Output the (X, Y) coordinate of the center of the cell containing the given text.  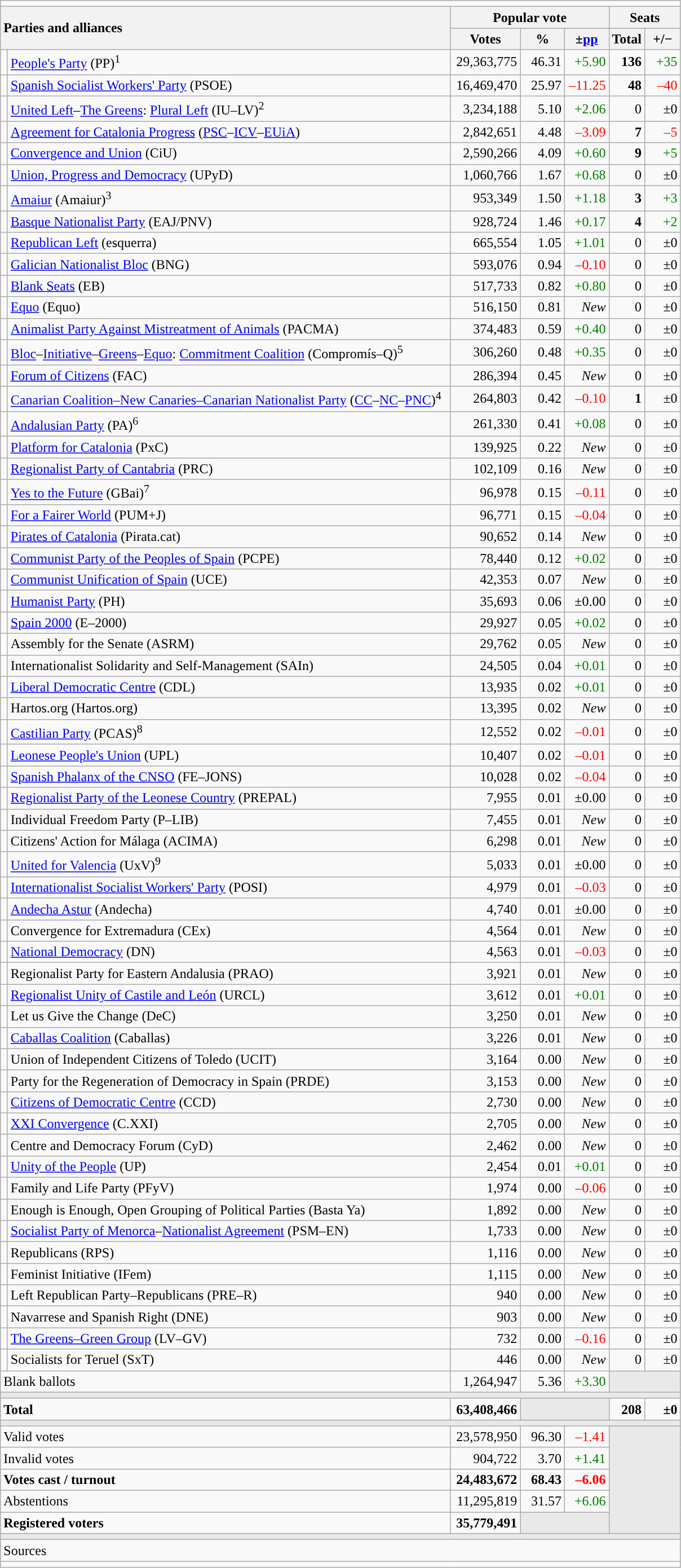
Platform for Catalonia (PxC) (229, 447)
+0.17 (586, 222)
665,554 (485, 243)
–6.06 (586, 1479)
United for Valencia (UxV)9 (229, 864)
Canarian Coalition–New Canaries–Canarian Nationalist Party (CC–NC–PNC)4 (229, 399)
953,349 (485, 199)
Family and Life Party (PFyV) (229, 1188)
Feminist Initiative (IFem) (229, 1274)
Leonese People's Union (UPL) (229, 755)
Humanist Party (PH) (229, 601)
31.57 (542, 1501)
0.82 (542, 286)
+0.60 (586, 153)
2,705 (485, 1124)
139,925 (485, 447)
3,612 (485, 995)
Abstentions (225, 1501)
2,730 (485, 1102)
Sources (340, 1551)
+1.01 (586, 243)
11,295,819 (485, 1501)
903 (485, 1317)
Agreement for Catalonia Progress (PSC–ICV–EUiA) (229, 132)
4,740 (485, 909)
Invalid votes (225, 1458)
Andecha Astur (Andecha) (229, 909)
+0.08 (586, 424)
+1.41 (586, 1458)
7,455 (485, 820)
People's Party (PP)1 (229, 62)
Regionalist Party of Cantabria (PRC) (229, 469)
Galician Nationalist Bloc (BNG) (229, 265)
Spanish Socialist Workers' Party (PSOE) (229, 85)
48 (627, 85)
+0.80 (586, 286)
+2.06 (586, 109)
1,974 (485, 1188)
% (542, 39)
Communist Unification of Spain (UCE) (229, 580)
102,109 (485, 469)
Equo (Equo) (229, 307)
90,652 (485, 537)
Individual Freedom Party (P–LIB) (229, 820)
Republican Left (esquerra) (229, 243)
96,978 (485, 492)
–0.16 (586, 1338)
0.22 (542, 447)
–0.06 (586, 1188)
29,363,775 (485, 62)
24,505 (485, 666)
2,590,266 (485, 153)
Let us Give the Change (DeC) (229, 1016)
+0.40 (586, 329)
208 (627, 1409)
1.46 (542, 222)
The Greens–Green Group (LV–GV) (229, 1338)
Internationalist Solidarity and Self-Management (SAIn) (229, 666)
2,454 (485, 1166)
Union of Independent Citizens of Toledo (UCIT) (229, 1059)
4,563 (485, 952)
96,771 (485, 516)
4,564 (485, 931)
374,483 (485, 329)
Castilian Party (PCAS)8 (229, 732)
3,234,188 (485, 109)
1.50 (542, 199)
4.48 (542, 132)
593,076 (485, 265)
+3 (663, 199)
Enough is Enough, Open Grouping of Political Parties (Basta Ya) (229, 1210)
3,164 (485, 1059)
7 (627, 132)
+5 (663, 153)
Party for the Regeneration of Democracy in Spain (PRDE) (229, 1081)
0.07 (542, 580)
928,724 (485, 222)
Liberal Democratic Centre (CDL) (229, 687)
940 (485, 1296)
+6.06 (586, 1501)
Republicans (RPS) (229, 1253)
–5 (663, 132)
1 (627, 399)
Forum of Citizens (FAC) (229, 376)
3,250 (485, 1016)
446 (485, 1360)
0.14 (542, 537)
6,298 (485, 841)
0.42 (542, 399)
Socialists for Teruel (SxT) (229, 1360)
4 (627, 222)
–0.11 (586, 492)
904,722 (485, 1458)
0.12 (542, 558)
136 (627, 62)
–11.25 (586, 85)
5.10 (542, 109)
+0.68 (586, 175)
1,892 (485, 1210)
3,226 (485, 1038)
35,693 (485, 601)
78,440 (485, 558)
–40 (663, 85)
29,927 (485, 623)
3 (627, 199)
Left Republican Party–Republicans (PRE–R) (229, 1296)
Parties and alliances (225, 28)
3.70 (542, 1458)
Regionalist Party of the Leonese Country (PREPAL) (229, 798)
Yes to the Future (GBai)7 (229, 492)
0.45 (542, 376)
13,395 (485, 708)
+5.90 (586, 62)
Spain 2000 (E–2000) (229, 623)
Hartos.org (Hartos.org) (229, 708)
29,762 (485, 644)
Bloc–Initiative–Greens–Equo: Commitment Coalition (Compromís–Q)5 (229, 352)
Internationalist Socialist Workers' Party (POSI) (229, 888)
Basque Nationalist Party (EAJ/PNV) (229, 222)
Amaiur (Amaiur)3 (229, 199)
Citizens' Action for Málaga (ACIMA) (229, 841)
Communist Party of the Peoples of Spain (PCPE) (229, 558)
96.30 (542, 1437)
Assembly for the Senate (ASRM) (229, 644)
3,153 (485, 1081)
12,552 (485, 732)
Convergence for Extremadura (CEx) (229, 931)
516,150 (485, 307)
Citizens of Democratic Centre (CCD) (229, 1102)
+1.18 (586, 199)
1,115 (485, 1274)
Popular vote (530, 17)
4,979 (485, 888)
1.67 (542, 175)
13,935 (485, 687)
Regionalist Party for Eastern Andalusia (PRAO) (229, 974)
0.41 (542, 424)
0.81 (542, 307)
1.05 (542, 243)
264,803 (485, 399)
46.31 (542, 62)
Pirates of Catalonia (Pirata.cat) (229, 537)
1,116 (485, 1253)
Votes cast / turnout (225, 1479)
Navarrese and Spanish Right (DNE) (229, 1317)
Animalist Party Against Mistreatment of Animals (PACMA) (229, 329)
Caballas Coalition (Caballas) (229, 1038)
0.59 (542, 329)
5,033 (485, 864)
7,955 (485, 798)
0.04 (542, 666)
+2 (663, 222)
Union, Progress and Democracy (UPyD) (229, 175)
23,578,950 (485, 1437)
1,733 (485, 1231)
68.43 (542, 1479)
Convergence and Union (CiU) (229, 153)
0.94 (542, 265)
Blank Seats (EB) (229, 286)
25.97 (542, 85)
Unity of the People (UP) (229, 1166)
Socialist Party of Menorca–Nationalist Agreement (PSM–EN) (229, 1231)
24,483,672 (485, 1479)
+35 (663, 62)
1,264,947 (485, 1381)
16,469,470 (485, 85)
35,779,491 (485, 1523)
0.16 (542, 469)
±pp (586, 39)
10,028 (485, 777)
42,353 (485, 580)
Centre and Democracy Forum (CyD) (229, 1145)
Seats (645, 17)
2,462 (485, 1145)
517,733 (485, 286)
For a Fairer World (PUM+J) (229, 516)
National Democracy (DN) (229, 952)
+0.35 (586, 352)
732 (485, 1338)
10,407 (485, 755)
1,060,766 (485, 175)
63,408,466 (485, 1409)
261,330 (485, 424)
+/− (663, 39)
Blank ballots (225, 1381)
3,921 (485, 974)
306,260 (485, 352)
Valid votes (225, 1437)
0.48 (542, 352)
Votes (485, 39)
Andalusian Party (PA)6 (229, 424)
286,394 (485, 376)
Registered voters (225, 1523)
9 (627, 153)
+3.30 (586, 1381)
Regionalist Unity of Castile and León (URCL) (229, 995)
–3.09 (586, 132)
–1.41 (586, 1437)
5.36 (542, 1381)
2,842,651 (485, 132)
Spanish Phalanx of the CNSO (FE–JONS) (229, 777)
United Left–The Greens: Plural Left (IU–LV)2 (229, 109)
0.06 (542, 601)
XXI Convergence (C.XXI) (229, 1124)
4.09 (542, 153)
